For the text-containing cell, return its midpoint in (X, Y) coordinate format. 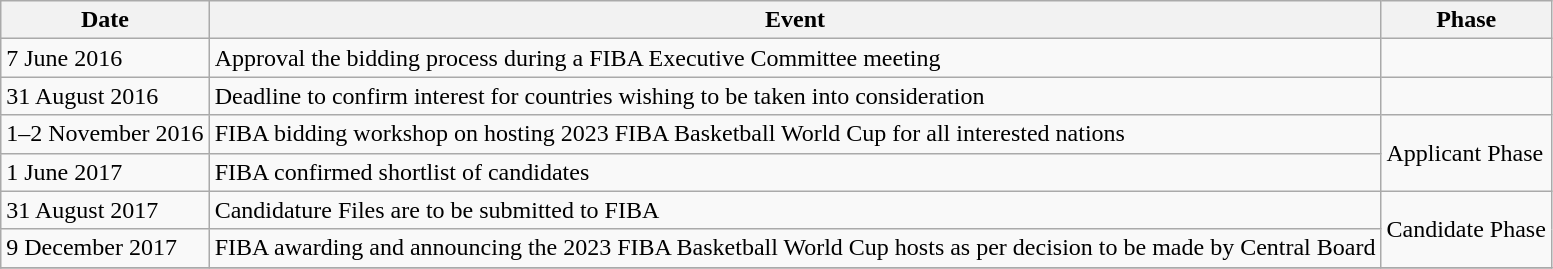
1–2 November 2016 (105, 134)
Deadline to confirm interest for countries wishing to be taken into consideration (795, 96)
Event (795, 20)
7 June 2016 (105, 58)
Candidature Files are to be submitted to FIBA (795, 210)
Applicant Phase (1466, 153)
1 June 2017 (105, 172)
Date (105, 20)
FIBA awarding and announcing the 2023 FIBA Basketball World Cup hosts as per decision to be made by Central Board (795, 248)
Candidate Phase (1466, 229)
FIBA confirmed shortlist of candidates (795, 172)
31 August 2016 (105, 96)
FIBA bidding workshop on hosting 2023 FIBA Basketball World Cup for all interested nations (795, 134)
Approval the bidding process during a FIBA Executive Committee meeting (795, 58)
Phase (1466, 20)
9 December 2017 (105, 248)
31 August 2017 (105, 210)
